From the cell containing the given text, extract its center point as [X, Y] coordinate. 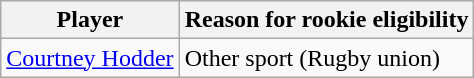
Player [90, 20]
Courtney Hodder [90, 58]
Reason for rookie eligibility [326, 20]
Other sport (Rugby union) [326, 58]
